Locate the cell with the specified text and output its [X, Y] center coordinate. 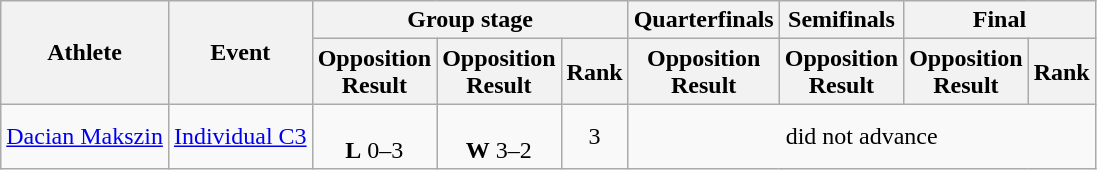
L 0–3 [374, 136]
Final [1000, 20]
Quarterfinals [704, 20]
Dacian Makszin [85, 136]
Group stage [470, 20]
W 3–2 [499, 136]
Individual C3 [240, 136]
3 [594, 136]
Semifinals [841, 20]
did not advance [862, 136]
Athlete [85, 52]
Event [240, 52]
